Identify which cell holds the provided text, then report its [X, Y] central coordinate. 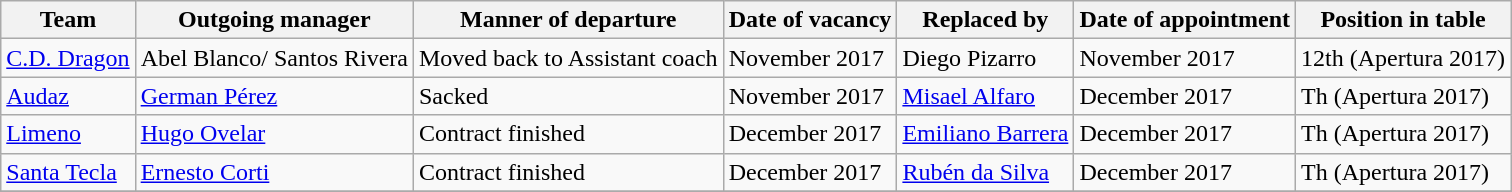
Outgoing manager [274, 20]
German Pérez [274, 96]
Diego Pizarro [986, 58]
Ernesto Corti [274, 172]
Manner of departure [568, 20]
Misael Alfaro [986, 96]
Team [68, 20]
Position in table [1404, 20]
Replaced by [986, 20]
Abel Blanco/ Santos Rivera [274, 58]
12th (Apertura 2017) [1404, 58]
Date of appointment [1185, 20]
Sacked [568, 96]
Audaz [68, 96]
Emiliano Barrera [986, 134]
Limeno [68, 134]
Moved back to Assistant coach [568, 58]
Date of vacancy [810, 20]
Santa Tecla [68, 172]
C.D. Dragon [68, 58]
Hugo Ovelar [274, 134]
Rubén da Silva [986, 172]
